Detect which cell encompasses the target text, then output its (x, y) center coordinate. 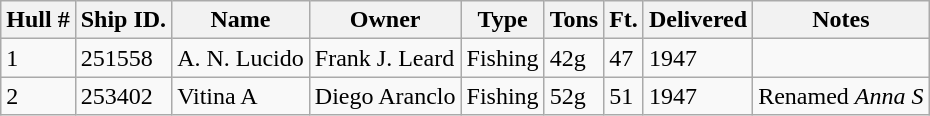
42g (574, 58)
Frank J. Leard (385, 58)
52g (574, 96)
Type (502, 20)
Diego Aranclo (385, 96)
Hull # (38, 20)
251558 (123, 58)
Vitina A (241, 96)
51 (624, 96)
253402 (123, 96)
Ft. (624, 20)
Name (241, 20)
Renamed Anna S (841, 96)
Delivered (698, 20)
Owner (385, 20)
Notes (841, 20)
2 (38, 96)
1 (38, 58)
Ship ID. (123, 20)
47 (624, 58)
Tons (574, 20)
A. N. Lucido (241, 58)
